Detect which cell encompasses the target text, then output its [x, y] center coordinate. 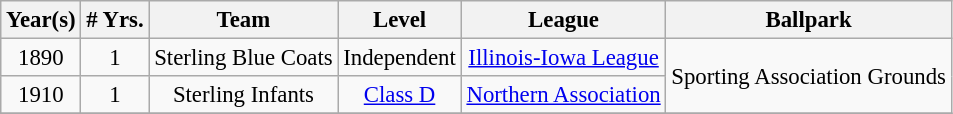
1890 [41, 58]
League [564, 20]
Sterling Infants [244, 95]
Ballpark [808, 20]
Sporting Association Grounds [808, 76]
Sterling Blue Coats [244, 58]
Class D [400, 95]
1910 [41, 95]
# Yrs. [115, 20]
Team [244, 20]
Independent [400, 58]
Northern Association [564, 95]
Illinois-Iowa League [564, 58]
Level [400, 20]
Year(s) [41, 20]
